Pinpoint the cell where the given text exists, returning its [X, Y] midpoint coordinate. 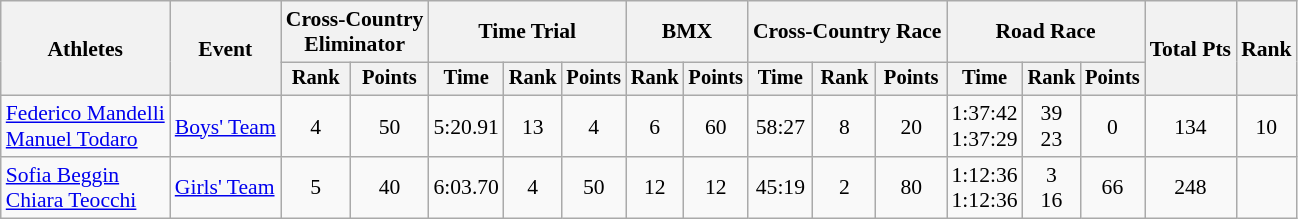
Cross-CountryEliminator [355, 32]
Road Race [1045, 32]
8 [844, 126]
66 [1112, 188]
10 [1266, 126]
316 [1052, 188]
Boys' Team [226, 126]
Federico MandelliManuel Todaro [86, 126]
Total Pts [1191, 48]
248 [1191, 188]
1:12:361:12:36 [984, 188]
Girls' Team [226, 188]
5:20.91 [466, 126]
3923 [1052, 126]
6 [655, 126]
60 [716, 126]
Sofia BegginChiara Teocchi [86, 188]
0 [1112, 126]
2 [844, 188]
40 [389, 188]
Time Trial [526, 32]
20 [912, 126]
45:19 [780, 188]
134 [1191, 126]
5 [316, 188]
13 [533, 126]
Athletes [86, 48]
BMX [687, 32]
80 [912, 188]
1:37:421:37:29 [984, 126]
58:27 [780, 126]
Event [226, 48]
Cross-Country Race [848, 32]
6:03.70 [466, 188]
